Return (X, Y) of the center of cell containing provided text 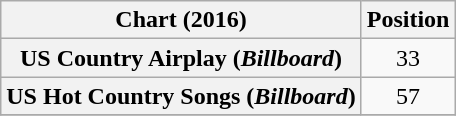
Position (408, 20)
US Hot Country Songs (Billboard) (181, 96)
Chart (2016) (181, 20)
57 (408, 96)
US Country Airplay (Billboard) (181, 58)
33 (408, 58)
